Search for the cell housing the specified text and yield its [X, Y] center coordinate. 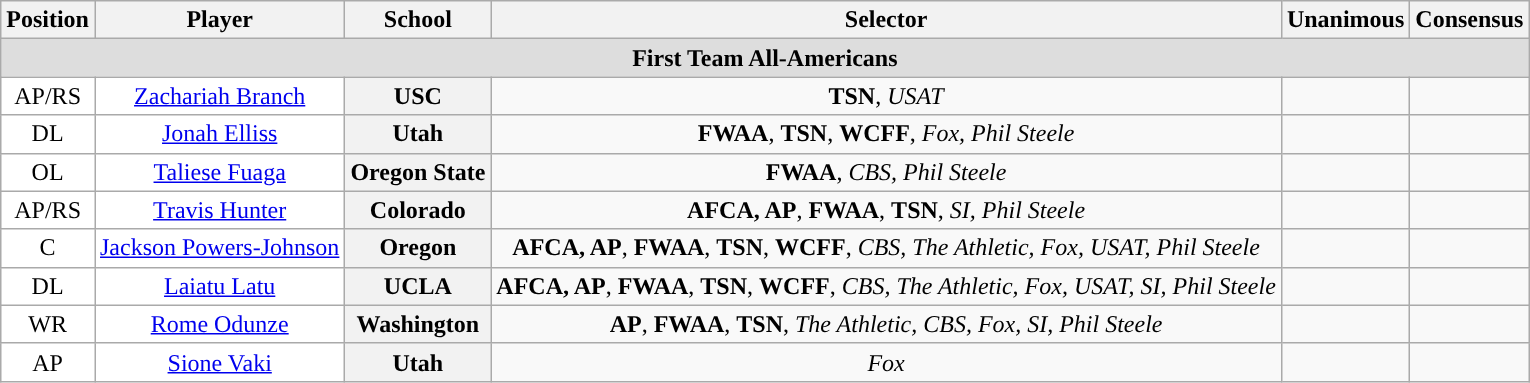
Colorado [418, 210]
Rome Odunze [219, 324]
AP [48, 362]
Taliese Fuaga [219, 172]
Selector [886, 20]
Sione Vaki [219, 362]
AFCA, AP, FWAA, TSN, WCFF, CBS, The Athletic, Fox, USAT, Phil Steele [886, 248]
First Team All-Americans [765, 58]
USC [418, 96]
FWAA, TSN, WCFF, Fox, Phil Steele [886, 134]
Consensus [1470, 20]
Zachariah Branch [219, 96]
Unanimous [1345, 20]
AP, FWAA, TSN, The Athletic, CBS, Fox, SI, Phil Steele [886, 324]
Oregon [418, 248]
Jonah Elliss [219, 134]
AFCA, AP, FWAA, TSN, WCFF, CBS, The Athletic, Fox, USAT, SI, Phil Steele [886, 286]
Travis Hunter [219, 210]
Position [48, 20]
AFCA, AP, FWAA, TSN, SI, Phil Steele [886, 210]
Laiatu Latu [219, 286]
Player [219, 20]
Jackson Powers-Johnson [219, 248]
School [418, 20]
Fox [886, 362]
Oregon State [418, 172]
OL [48, 172]
UCLA [418, 286]
Washington [418, 324]
WR [48, 324]
FWAA, CBS, Phil Steele [886, 172]
C [48, 248]
TSN, USAT [886, 96]
